Search for the cell housing the specified text and yield its [x, y] center coordinate. 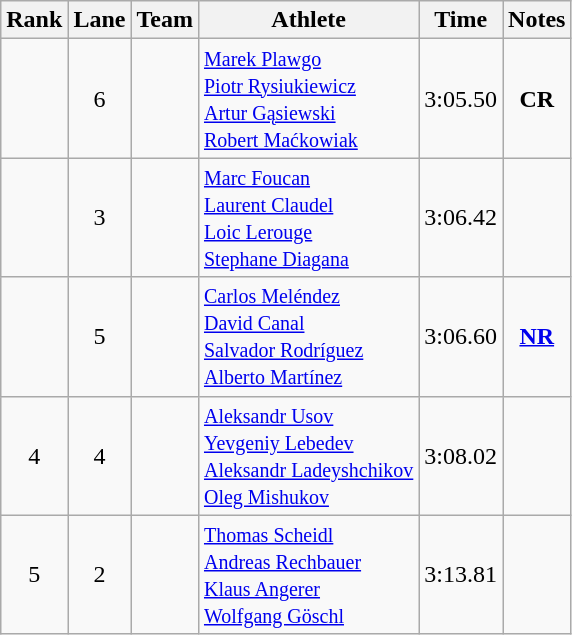
Carlos MeléndezDavid CanalSalvador RodríguezAlberto Martínez [308, 336]
NR [537, 336]
Athlete [308, 20]
Lane [100, 20]
Thomas ScheidlAndreas RechbauerKlaus AngererWolfgang Göschl [308, 574]
Marek PlawgoPiotr RysiukiewiczArtur GąsiewskiRobert Maćkowiak [308, 98]
Rank [34, 20]
2 [100, 574]
3 [100, 218]
Marc FoucanLaurent ClaudelLoic LerougeStephane Diagana [308, 218]
Aleksandr UsovYevgeniy LebedevAleksandr LadeyshchikovOleg Mishukov [308, 456]
Time [461, 20]
3:06.42 [461, 218]
3:06.60 [461, 336]
3:05.50 [461, 98]
3:13.81 [461, 574]
3:08.02 [461, 456]
6 [100, 98]
Notes [537, 20]
Team [165, 20]
CR [537, 98]
